Scan for the cell matching the given text and deliver its [X, Y] coordinate at center. 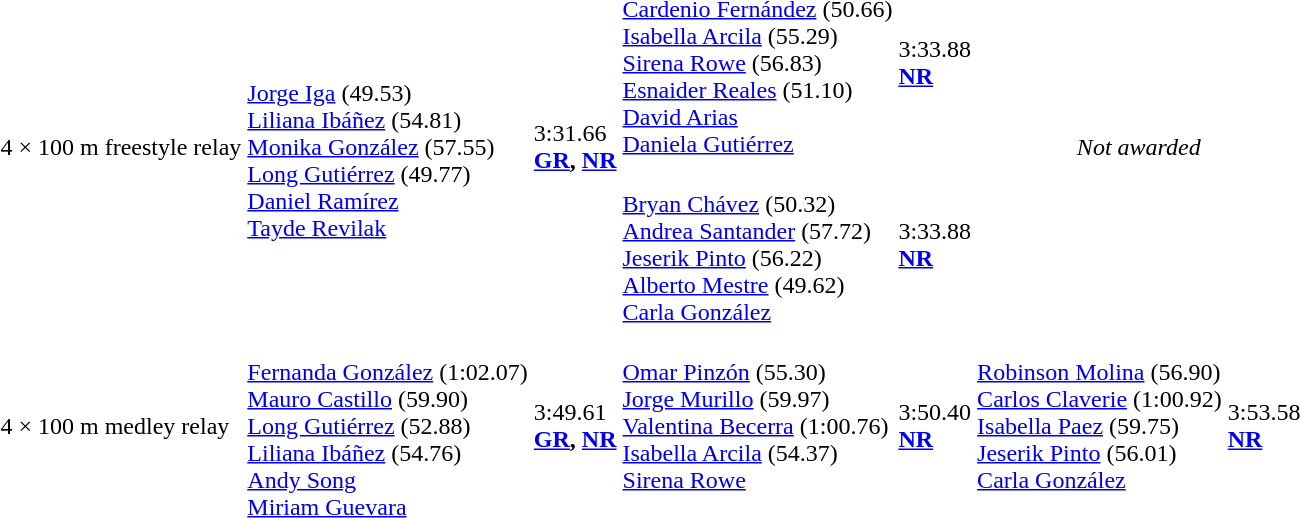
Bryan Chávez (50.32)Andrea Santander (57.72)Jeserik Pinto (56.22)Alberto Mestre (49.62)Carla González [758, 244]
3:33.88NR [935, 244]
